Locate the cell with the specified text and output its [X, Y] center coordinate. 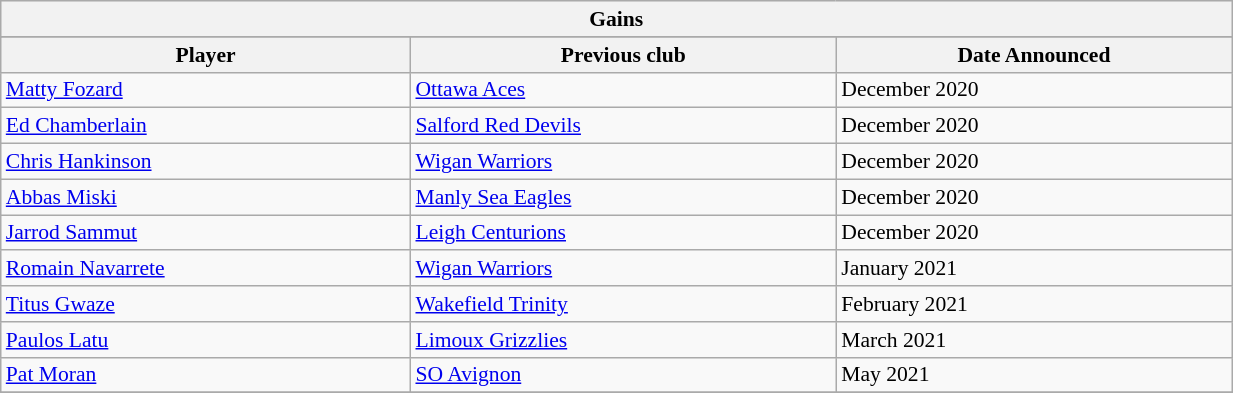
Chris Hankinson [206, 162]
Abbas Miski [206, 197]
March 2021 [1034, 340]
Player [206, 55]
Pat Moran [206, 375]
Jarrod Sammut [206, 233]
January 2021 [1034, 269]
Ottawa Aces [623, 90]
February 2021 [1034, 304]
Limoux Grizzlies [623, 340]
Paulos Latu [206, 340]
Leigh Centurions [623, 233]
Matty Fozard [206, 90]
Wakefield Trinity [623, 304]
Manly Sea Eagles [623, 197]
Salford Red Devils [623, 126]
Ed Chamberlain [206, 126]
Date Announced [1034, 55]
May 2021 [1034, 375]
Romain Navarrete [206, 269]
SO Avignon [623, 375]
Gains [616, 19]
Titus Gwaze [206, 304]
Previous club [623, 55]
